Capture the cell that displays the provided text and extract its (X, Y) central coordinate. 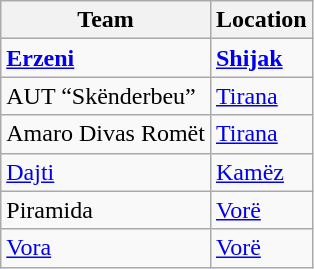
Location (261, 20)
Vora (106, 248)
Shijak (261, 58)
Amaro Divas Romët (106, 134)
Piramida (106, 210)
Kamëz (261, 172)
Dajti (106, 172)
Team (106, 20)
Erzeni (106, 58)
AUT “Skënderbeu” (106, 96)
